Pinpoint the cell where the given text exists, returning its (x, y) midpoint coordinate. 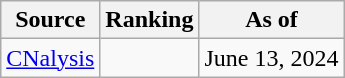
As of (272, 20)
Ranking (150, 20)
CNalysis (50, 58)
June 13, 2024 (272, 58)
Source (50, 20)
